Provide the [x, y] coordinate of the cell's center where the given text is located.  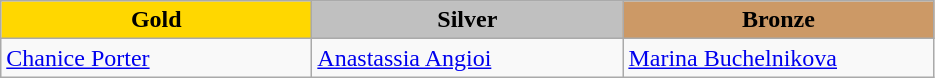
Bronze [778, 20]
Gold [156, 20]
Anastassia Angioi [468, 58]
Chanice Porter [156, 58]
Marina Buchelnikova [778, 58]
Silver [468, 20]
